Detect which cell encompasses the target text, then output its (x, y) center coordinate. 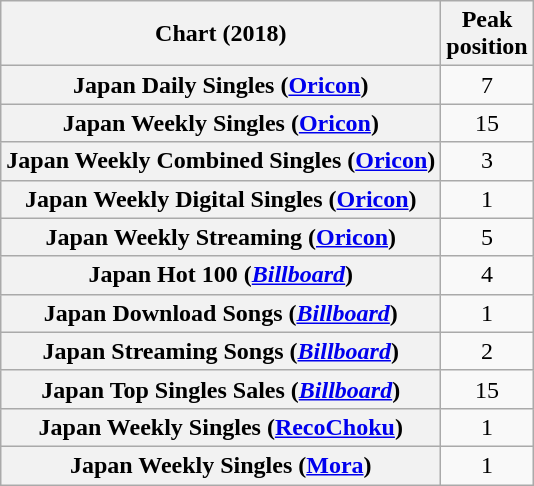
4 (487, 275)
Peakposition (487, 34)
Japan Weekly Singles (Oricon) (221, 123)
5 (487, 237)
3 (487, 161)
Japan Streaming Songs (Billboard) (221, 351)
Japan Top Singles Sales (Billboard) (221, 389)
Japan Weekly Combined Singles (Oricon) (221, 161)
Japan Weekly Singles (Mora) (221, 465)
7 (487, 85)
Japan Weekly Streaming (Oricon) (221, 237)
Japan Download Songs (Billboard) (221, 313)
Japan Daily Singles (Oricon) (221, 85)
Chart (2018) (221, 34)
Japan Hot 100 (Billboard) (221, 275)
Japan Weekly Digital Singles (Oricon) (221, 199)
2 (487, 351)
Japan Weekly Singles (RecoChoku) (221, 427)
